Scan for the cell matching the given text and deliver its [X, Y] coordinate at center. 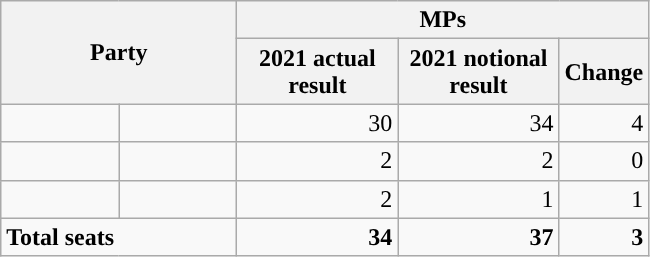
Party [119, 52]
Total seats [119, 237]
2021 actual result [318, 72]
4 [604, 123]
37 [478, 237]
2021 notional result [478, 72]
Change [604, 72]
3 [604, 237]
MPs [443, 20]
0 [604, 161]
30 [318, 123]
